Locate the cell with the specified text and output its (X, Y) center coordinate. 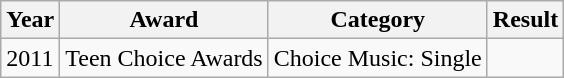
Teen Choice Awards (164, 58)
Choice Music: Single (378, 58)
Year (30, 20)
Category (378, 20)
Award (164, 20)
Result (525, 20)
2011 (30, 58)
